Determine the [x, y] coordinate at the center of the cell enclosing the given text.  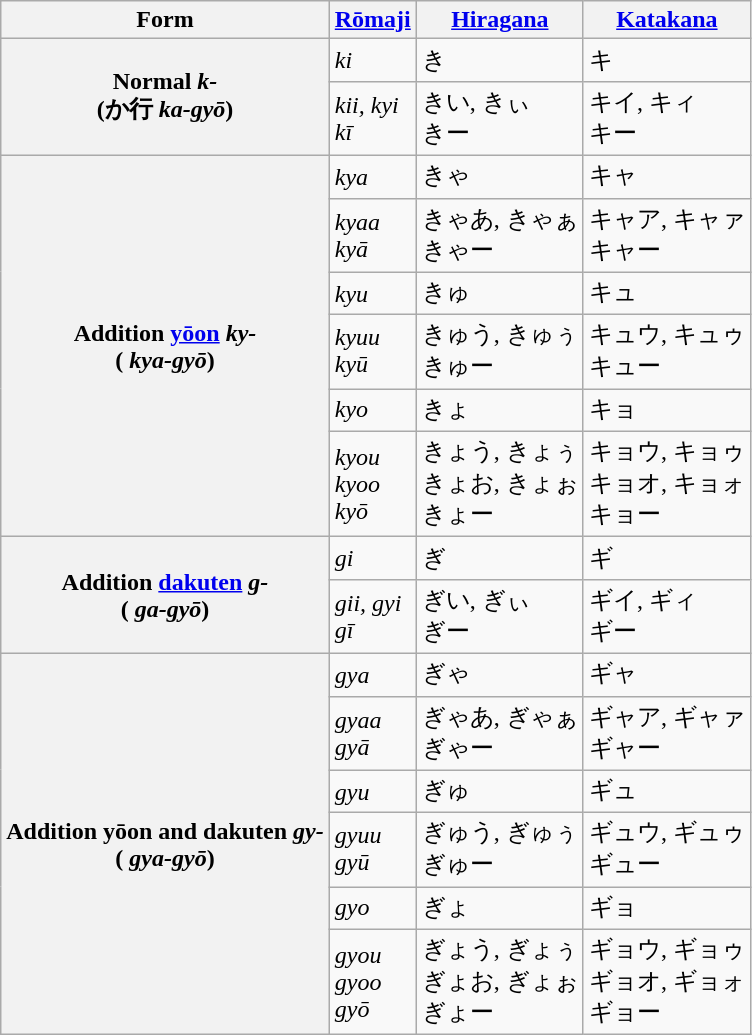
ギャ [666, 674]
キョ [666, 410]
ギョウ, ギョゥギョオ, ギョォギョー [666, 982]
きょう, きょぅきょお, きょぉきょー [500, 484]
ギイ, ギィギー [666, 616]
キュウ, キュゥキュー [666, 352]
き [500, 60]
キュ [666, 294]
ギョ [666, 908]
ki [372, 60]
kii, kyikī [372, 118]
gyaagyā [372, 733]
Addition yōon ky-( kya-gyō) [165, 346]
ギャア, ギャァギャー [666, 733]
きゃあ, きゃぁきゃー [500, 235]
キャア, キャァキャー [666, 235]
ギュ [666, 792]
キョウ, キョゥキョオ, キョォキョー [666, 484]
ぎい, ぎぃぎー [500, 616]
きゅう, きゅぅきゅー [500, 352]
Addition yōon and dakuten gy-( gya-gyō) [165, 844]
ぎゅう, ぎゅぅぎゅー [500, 850]
kyuukyū [372, 352]
Normal k-(か行 ka-gyō) [165, 98]
Rōmaji [372, 20]
ぎょう, ぎょぅぎょお, ぎょぉぎょー [500, 982]
kyu [372, 294]
gyu [372, 792]
gyougyoogyō [372, 982]
Form [165, 20]
gyuugyū [372, 850]
キャ [666, 176]
Hiragana [500, 20]
gii, gyigī [372, 616]
きい, きぃきー [500, 118]
キ [666, 60]
gi [372, 558]
Katakana [666, 20]
ギ [666, 558]
キイ, キィキー [666, 118]
kyo [372, 410]
きょ [500, 410]
gyo [372, 908]
ぎゃあ, ぎゃぁぎゃー [500, 733]
きゅ [500, 294]
ぎゅ [500, 792]
Addition dakuten g-( ga-gyō) [165, 596]
ぎゃ [500, 674]
きゃ [500, 176]
kya [372, 176]
ぎ [500, 558]
ギュウ, ギュゥギュー [666, 850]
gya [372, 674]
kyaakyā [372, 235]
ぎょ [500, 908]
kyoukyookyō [372, 484]
